Extract the (X, Y) coordinate from the center of the cell holding the provided text.  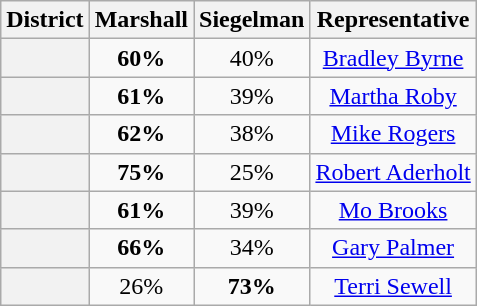
Martha Roby (393, 96)
34% (252, 248)
25% (252, 172)
Mo Brooks (393, 210)
66% (141, 248)
60% (141, 58)
District (45, 20)
38% (252, 134)
Siegelman (252, 20)
Terri Sewell (393, 286)
Bradley Byrne (393, 58)
Mike Rogers (393, 134)
40% (252, 58)
75% (141, 172)
Robert Aderholt (393, 172)
62% (141, 134)
73% (252, 286)
Representative (393, 20)
Gary Palmer (393, 248)
Marshall (141, 20)
26% (141, 286)
